Find where the given text appears and provide that cell's center as [X, Y] coordinate. 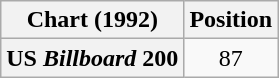
87 [231, 58]
Chart (1992) [92, 20]
US Billboard 200 [92, 58]
Position [231, 20]
